Determine the [x, y] coordinate at the center of the cell enclosing the given text.  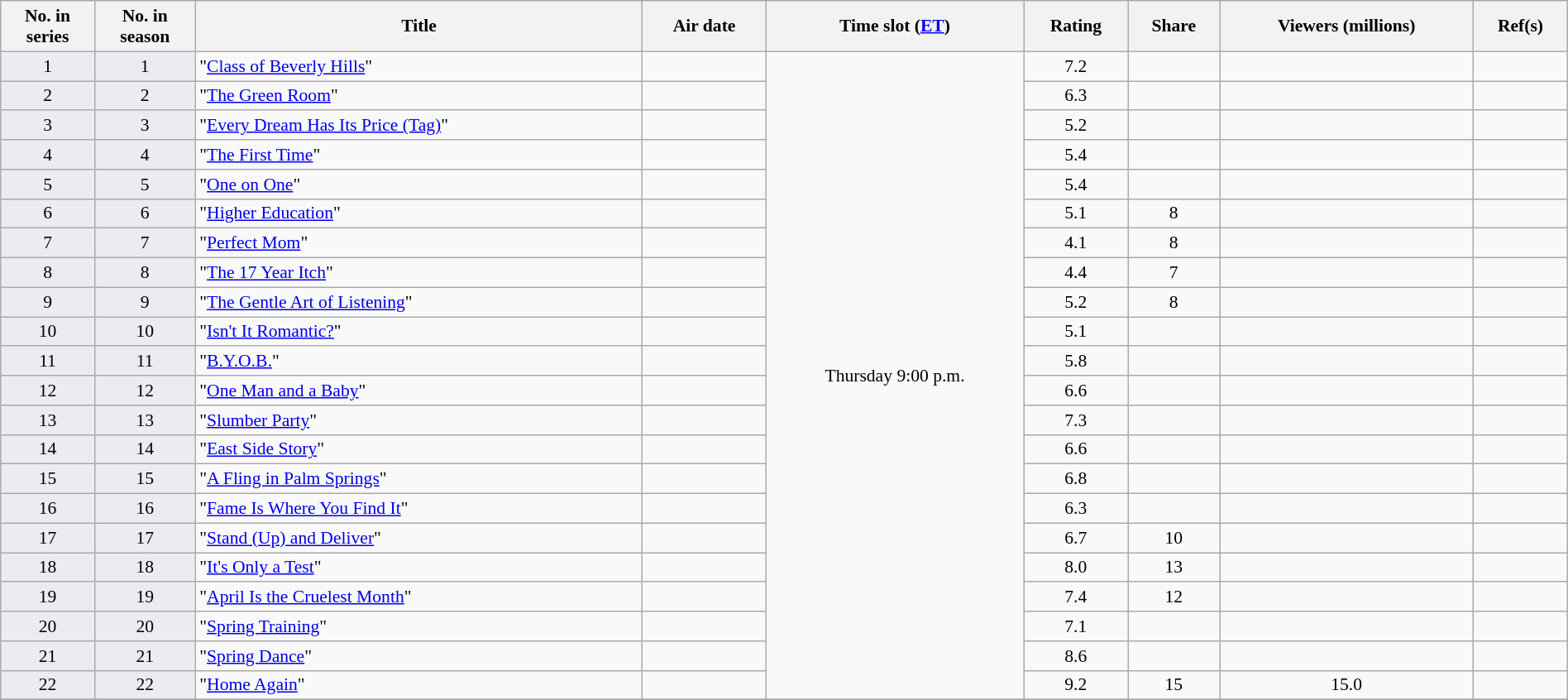
"The 17 Year Itch" [418, 273]
Title [418, 26]
"Isn't It Romantic?" [418, 332]
Viewers (millions) [1346, 26]
"B.Y.O.B." [418, 362]
"The First Time" [418, 155]
7.2 [1076, 66]
"The Green Room" [418, 96]
7.3 [1076, 420]
Rating [1076, 26]
"One Man and a Baby" [418, 391]
"The Gentle Art of Listening" [418, 302]
8.0 [1076, 568]
"Stand (Up) and Deliver" [418, 538]
"It's Only a Test" [418, 568]
Thursday 9:00 p.m. [895, 376]
6.8 [1076, 479]
7.1 [1076, 626]
Air date [705, 26]
9.2 [1076, 685]
Time slot (ET) [895, 26]
No. inseries [48, 26]
No. inseason [145, 26]
"Perfect Mom" [418, 243]
"Class of Beverly Hills" [418, 66]
4.1 [1076, 243]
Ref(s) [1521, 26]
5.8 [1076, 362]
"Slumber Party" [418, 420]
7.4 [1076, 597]
Share [1174, 26]
"Home Again" [418, 685]
"One on One" [418, 185]
"A Fling in Palm Springs" [418, 479]
6.7 [1076, 538]
"Spring Dance" [418, 656]
8.6 [1076, 656]
15.0 [1346, 685]
"East Side Story" [418, 449]
"Every Dream Has Its Price (Tag)" [418, 126]
4.4 [1076, 273]
"April Is the Cruelest Month" [418, 597]
"Higher Education" [418, 213]
"Fame Is Where You Find It" [418, 509]
"Spring Training" [418, 626]
